Identify which cell holds the provided text, then report its [x, y] central coordinate. 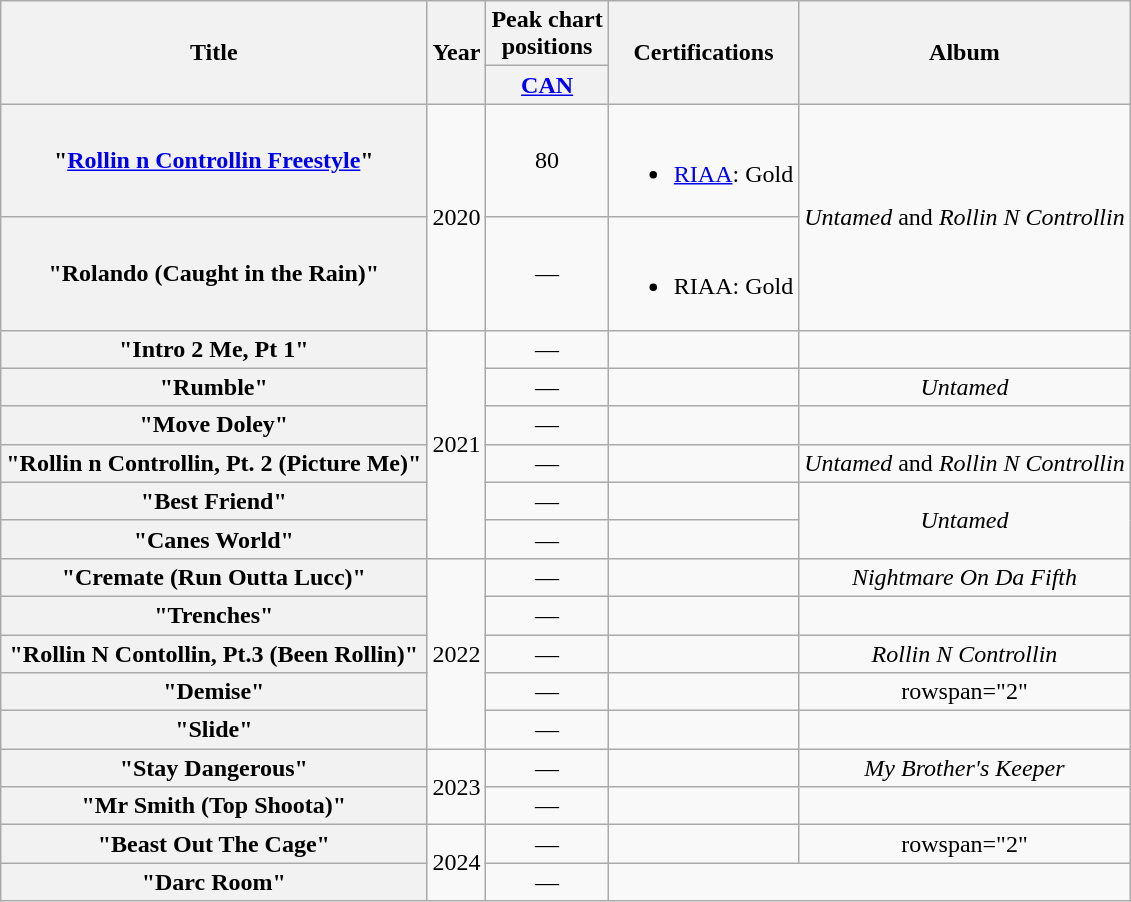
2021 [456, 444]
Peak chartpositions [547, 34]
"Rollin N Contollin, Pt.3 (Been Rollin)" [214, 653]
"Move Doley" [214, 425]
Album [965, 52]
"Trenches" [214, 615]
Nightmare On Da Fifth [965, 577]
"Mr Smith (Top Shoota)" [214, 806]
CAN [547, 85]
Year [456, 52]
Rollin N Controllin [965, 653]
"Canes World" [214, 539]
2020 [456, 217]
"Stay Dangerous" [214, 768]
"Rolando (Caught in the Rain)" [214, 274]
2023 [456, 787]
2022 [456, 653]
"Rumble" [214, 387]
"Cremate (Run Outta Lucc)" [214, 577]
2024 [456, 863]
"Slide" [214, 730]
My Brother's Keeper [965, 768]
"Rollin n Controllin Freestyle" [214, 160]
Certifications [703, 52]
"Beast Out The Cage" [214, 844]
80 [547, 160]
"Rollin n Controllin, Pt. 2 (Picture Me)" [214, 463]
"Darc Room" [214, 882]
"Best Friend" [214, 501]
Title [214, 52]
"Demise" [214, 692]
"Intro 2 Me, Pt 1" [214, 349]
